Capture the cell that displays the provided text and extract its (x, y) central coordinate. 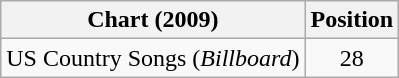
28 (352, 58)
Position (352, 20)
Chart (2009) (153, 20)
US Country Songs (Billboard) (153, 58)
